Determine the (X, Y) coordinate at the center of the cell enclosing the given text.  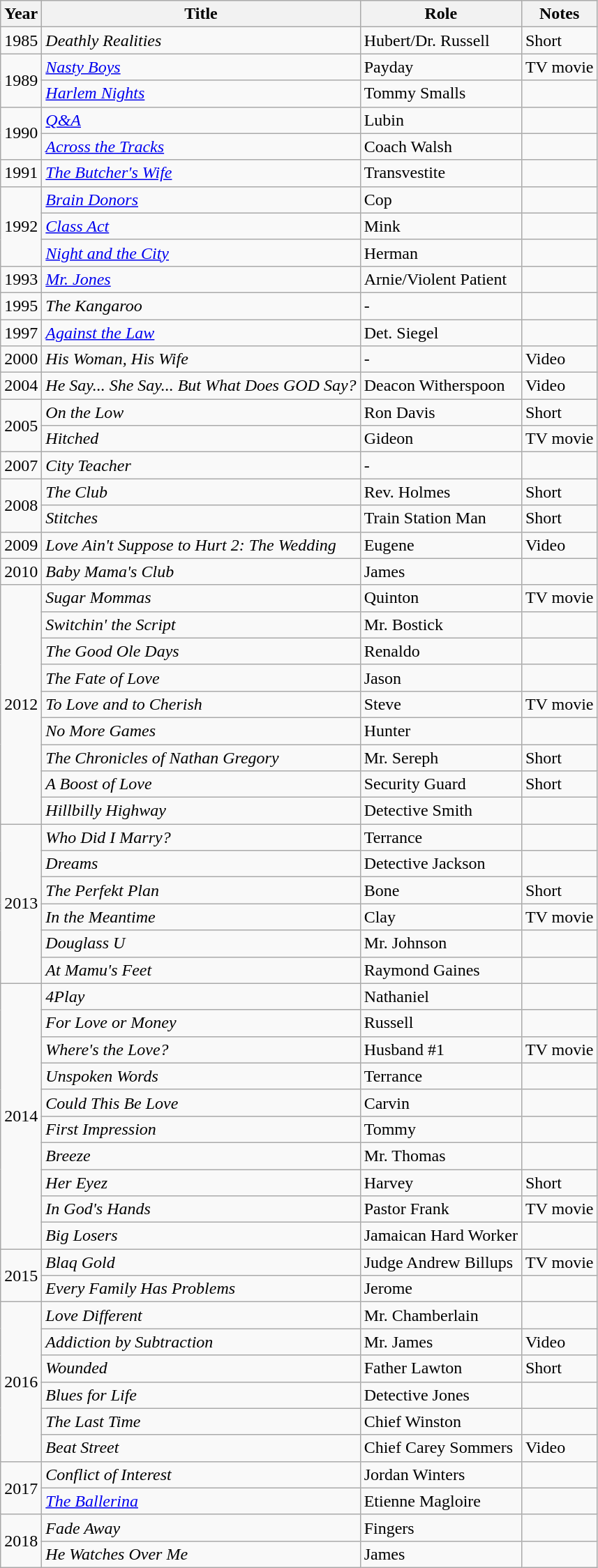
Lubin (441, 120)
2000 (21, 359)
Nasty Boys (201, 67)
Herman (441, 253)
No More Games (201, 731)
2014 (21, 1117)
Addiction by Subtraction (201, 1342)
His Woman, His Wife (201, 359)
Mink (441, 226)
Love Different (201, 1315)
Jamaican Hard Worker (441, 1236)
1990 (21, 133)
Pastor Frank (441, 1209)
Train Station Man (441, 518)
The Perfekt Plan (201, 890)
He Say... She Say... But What Does GOD Say? (201, 386)
Mr. Johnson (441, 943)
Where's the Love? (201, 1050)
Deacon Witherspoon (441, 386)
Gideon (441, 439)
Hunter (441, 731)
Love Ain't Suppose to Hurt 2: The Wedding (201, 545)
Quinton (441, 598)
Steve (441, 704)
Detective Jackson (441, 864)
Mr. Bostick (441, 625)
1997 (21, 333)
Detective Smith (441, 811)
2007 (21, 465)
Could This Be Love (201, 1103)
1992 (21, 226)
First Impression (201, 1129)
Raymond Gaines (441, 970)
Chief Winston (441, 1421)
The Club (201, 492)
At Mamu's Feet (201, 970)
1993 (21, 279)
Nathaniel (441, 996)
Fingers (441, 1528)
2008 (21, 505)
Douglass U (201, 943)
Mr. Jones (201, 279)
Conflict of Interest (201, 1474)
For Love or Money (201, 1023)
Renaldo (441, 651)
Breeze (201, 1156)
Cop (441, 200)
Jason (441, 678)
2017 (21, 1488)
Night and the City (201, 253)
Across the Tracks (201, 147)
Blues for Life (201, 1395)
Mr. James (441, 1342)
Clay (441, 917)
Payday (441, 67)
The Last Time (201, 1421)
Judge Andrew Billups (441, 1262)
Q&A (201, 120)
Security Guard (441, 784)
Her Eyez (201, 1183)
Every Family Has Problems (201, 1289)
The Good Ole Days (201, 651)
City Teacher (201, 465)
He Watches Over Me (201, 1554)
1991 (21, 173)
2004 (21, 386)
Fade Away (201, 1528)
The Kangaroo (201, 306)
1989 (21, 80)
Unspoken Words (201, 1076)
Deathly Realities (201, 40)
Hitched (201, 439)
Chief Carey Sommers (441, 1448)
The Fate of Love (201, 678)
A Boost of Love (201, 784)
Year (21, 14)
Switchin' the Script (201, 625)
Notes (560, 14)
Stitches (201, 518)
Harlem Nights (201, 94)
Who Did I Marry? (201, 837)
2015 (21, 1276)
Mr. Sereph (441, 757)
2016 (21, 1382)
Carvin (441, 1103)
Mr. Chamberlain (441, 1315)
Big Losers (201, 1236)
Beat Street (201, 1448)
Tommy Smalls (441, 94)
Etienne Magloire (441, 1501)
Husband #1 (441, 1050)
1985 (21, 40)
Arnie/Violent Patient (441, 279)
In God's Hands (201, 1209)
2012 (21, 705)
Harvey (441, 1183)
Brain Donors (201, 200)
Blaq Gold (201, 1262)
Wounded (201, 1368)
2009 (21, 545)
The Chronicles of Nathan Gregory (201, 757)
Bone (441, 890)
On the Low (201, 412)
Hillbilly Highway (201, 811)
2010 (21, 572)
1995 (21, 306)
The Butcher's Wife (201, 173)
Jordan Winters (441, 1474)
Role (441, 14)
Mr. Thomas (441, 1156)
In the Meantime (201, 917)
Hubert/Dr. Russell (441, 40)
Jerome (441, 1289)
Dreams (201, 864)
2018 (21, 1541)
Title (201, 14)
Transvestite (441, 173)
To Love and to Cherish (201, 704)
Class Act (201, 226)
Sugar Mommas (201, 598)
Father Lawton (441, 1368)
Ron Davis (441, 412)
Tommy (441, 1129)
Rev. Holmes (441, 492)
Baby Mama's Club (201, 572)
Detective Jones (441, 1395)
Russell (441, 1023)
Det. Siegel (441, 333)
2013 (21, 904)
Against the Law (201, 333)
2005 (21, 426)
Coach Walsh (441, 147)
4Play (201, 996)
Eugene (441, 545)
The Ballerina (201, 1501)
